Search for the cell housing the specified text and yield its [x, y] center coordinate. 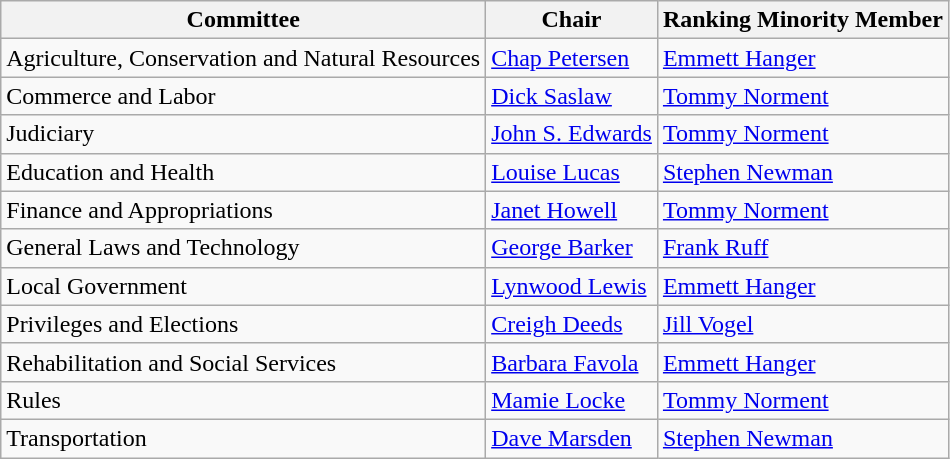
Jill Vogel [802, 324]
Barbara Favola [572, 362]
Local Government [244, 286]
Finance and Appropriations [244, 210]
Creigh Deeds [572, 324]
Rules [244, 400]
Committee [244, 20]
Janet Howell [572, 210]
Ranking Minority Member [802, 20]
Rehabilitation and Social Services [244, 362]
General Laws and Technology [244, 248]
Dick Saslaw [572, 96]
Privileges and Elections [244, 324]
Dave Marsden [572, 438]
Chair [572, 20]
George Barker [572, 248]
Mamie Locke [572, 400]
Education and Health [244, 172]
Louise Lucas [572, 172]
John S. Edwards [572, 134]
Agriculture, Conservation and Natural Resources [244, 58]
Lynwood Lewis [572, 286]
Frank Ruff [802, 248]
Commerce and Labor [244, 96]
Judiciary [244, 134]
Chap Petersen [572, 58]
Transportation [244, 438]
